Extract the [x, y] coordinate from the center of the cell holding the provided text.  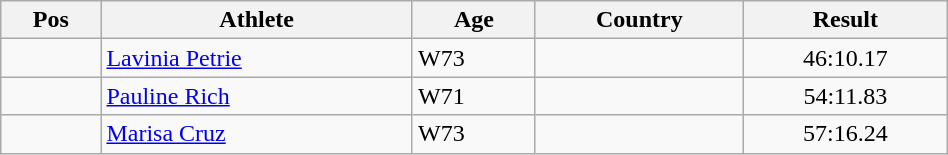
57:16.24 [845, 134]
Marisa Cruz [257, 134]
Athlete [257, 20]
54:11.83 [845, 96]
Age [474, 20]
Lavinia Petrie [257, 58]
Country [639, 20]
W71 [474, 96]
Pos [51, 20]
Pauline Rich [257, 96]
46:10.17 [845, 58]
Result [845, 20]
